Provide the [x, y] coordinate of the cell's center where the given text is located.  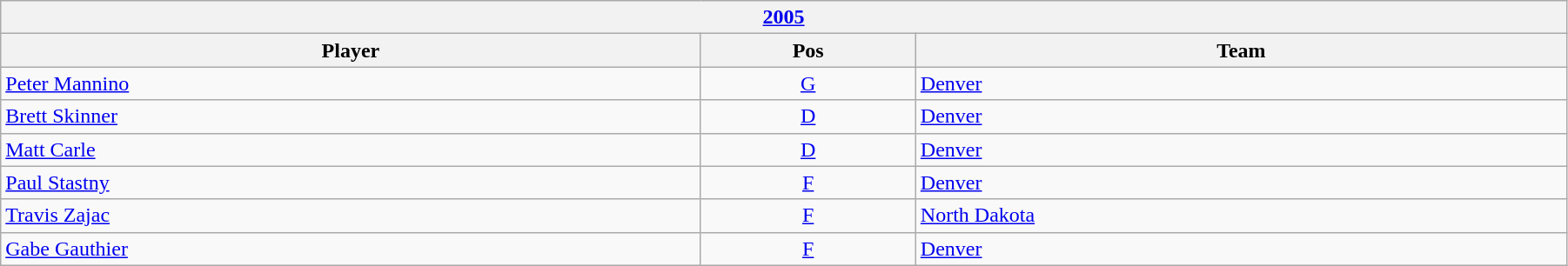
Peter Mannino [351, 83]
Player [351, 50]
Brett Skinner [351, 116]
Matt Carle [351, 150]
North Dakota [1241, 216]
Paul Stastny [351, 183]
Team [1241, 50]
Gabe Gauthier [351, 249]
G [807, 83]
2005 [784, 17]
Travis Zajac [351, 216]
Pos [807, 50]
